Detect which cell encompasses the target text, then output its [x, y] center coordinate. 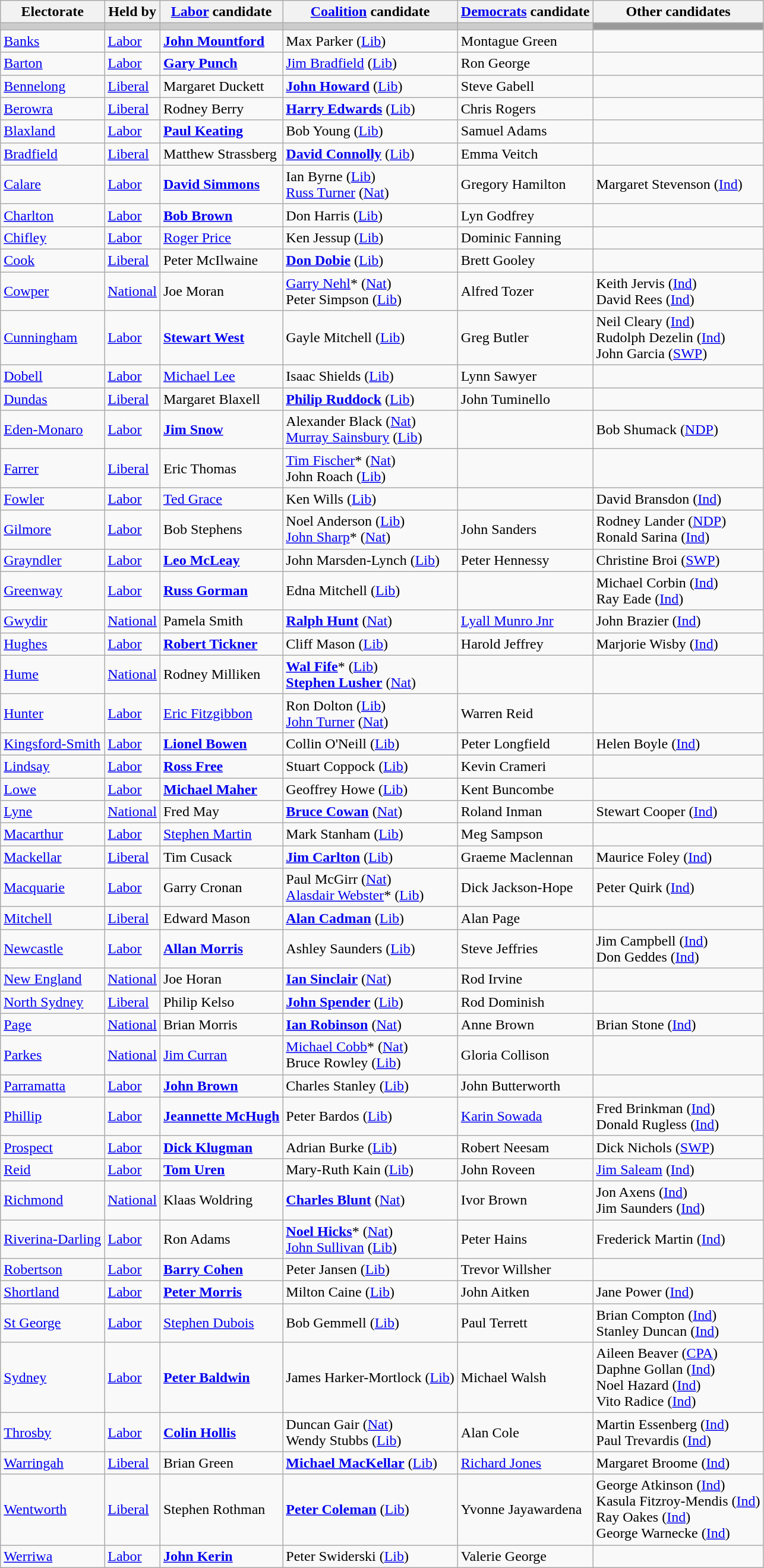
Rodney Milliken [221, 675]
Lyn Godfrey [525, 215]
Maurice Foley (Ind) [678, 857]
Valerie George [525, 1556]
Adrian Burke (Lib) [370, 1147]
John Howard (Lib) [370, 86]
John Tuminello [525, 399]
New England [52, 979]
Newcastle [52, 949]
Martin Essenberg (Ind)Paul Trevardis (Ind) [678, 1433]
Lindsay [52, 766]
Russ Gorman [221, 590]
Eric Thomas [221, 468]
Jon Axens (Ind)Jim Saunders (Ind) [678, 1200]
David Connolly (Lib) [370, 154]
Marjorie Wisby (Ind) [678, 644]
Edward Mason [221, 918]
Harry Edwards (Lib) [370, 109]
Lowe [52, 789]
Allan Morris [221, 949]
Warringah [52, 1463]
Cliff Mason (Lib) [370, 644]
Grayndler [52, 560]
Ashley Saunders (Lib) [370, 949]
Jeannette McHugh [221, 1117]
Macquarie [52, 887]
Greg Butler [525, 338]
Lyne [52, 812]
Jim Snow [221, 430]
Matthew Strassberg [221, 154]
Peter Coleman (Lib) [370, 1510]
Macarthur [52, 834]
Wentworth [52, 1510]
Dundas [52, 399]
John Spender (Lib) [370, 1002]
Peter Baldwin [221, 1378]
Ian Byrne (Lib)Russ Turner (Nat) [370, 184]
Stuart Coppock (Lib) [370, 766]
Peter Hennessy [525, 560]
Joe Horan [221, 979]
Ian Robinson (Nat) [370, 1025]
Philip Ruddock (Lib) [370, 399]
Jim Campbell (Ind)Don Geddes (Ind) [678, 949]
Cowper [52, 291]
Cunningham [52, 338]
Greenway [52, 590]
Peter Jansen (Lib) [370, 1270]
Fred Brinkman (Ind)Donald Rugless (Ind) [678, 1117]
Charles Stanley (Lib) [370, 1086]
Prospect [52, 1147]
Brian Green [221, 1463]
Ron Adams [221, 1239]
Montague Green [525, 41]
Stephen Dubois [221, 1323]
Margaret Stevenson (Ind) [678, 184]
Stephen Martin [221, 834]
Kevin Crameri [525, 766]
Klaas Woldring [221, 1200]
Democrats candidate [525, 12]
Michael Lee [221, 377]
Alan Page [525, 918]
Duncan Gair (Nat)Wendy Stubbs (Lib) [370, 1433]
Barton [52, 64]
Peter Morris [221, 1292]
Bennelong [52, 86]
Rodney Berry [221, 109]
Cook [52, 260]
Banks [52, 41]
Anne Brown [525, 1025]
Paul Keating [221, 131]
Eden-Monaro [52, 430]
John Aitken [525, 1292]
Mark Stanham (Lib) [370, 834]
Rod Irvine [525, 979]
Gayle Mitchell (Lib) [370, 338]
John Brown [221, 1086]
Samuel Adams [525, 131]
Ralph Hunt (Nat) [370, 621]
Hughes [52, 644]
Lyall Munro Jnr [525, 621]
Robert Tickner [221, 644]
Noel Hicks* (Nat)John Sullivan (Lib) [370, 1239]
Berowra [52, 109]
Alfred Tozer [525, 291]
Gwydir [52, 621]
Richard Jones [525, 1463]
Ron Dolton (Lib)John Turner (Nat) [370, 713]
Colin Hollis [221, 1433]
North Sydney [52, 1002]
Margaret Blaxell [221, 399]
Wal Fife* (Lib)Stephen Lusher (Nat) [370, 675]
Lionel Bowen [221, 744]
George Atkinson (Ind)Kasula Fitzroy-Mendis (Ind)Ray Oakes (Ind)George Warnecke (Ind) [678, 1510]
Stewart West [221, 338]
Richmond [52, 1200]
Max Parker (Lib) [370, 41]
Philip Kelso [221, 1002]
Hunter [52, 713]
Paul Terrett [525, 1323]
Dobell [52, 377]
Calare [52, 184]
Isaac Shields (Lib) [370, 377]
Alan Cole [525, 1433]
Warren Reid [525, 713]
Edna Mitchell (Lib) [370, 590]
Graeme Maclennan [525, 857]
John Sanders [525, 530]
Other candidates [678, 12]
Farrer [52, 468]
Reid [52, 1169]
Michael Corbin (Ind)Ray Eade (Ind) [678, 590]
Ross Free [221, 766]
Jim Saleam (Ind) [678, 1169]
Don Dobie (Lib) [370, 260]
Michael Cobb* (Nat)Bruce Rowley (Lib) [370, 1055]
Bradfield [52, 154]
Shortland [52, 1292]
Michael MacKellar (Lib) [370, 1463]
Chris Rogers [525, 109]
Tim Fischer* (Nat)John Roach (Lib) [370, 468]
Peter Longfield [525, 744]
Helen Boyle (Ind) [678, 744]
Frederick Martin (Ind) [678, 1239]
Harold Jeffrey [525, 644]
Keith Jervis (Ind)David Rees (Ind) [678, 291]
Dick Klugman [221, 1147]
Kingsford-Smith [52, 744]
Milton Caine (Lib) [370, 1292]
Collin O'Neill (Lib) [370, 744]
Bob Brown [221, 215]
David Bransdon (Ind) [678, 499]
Dominic Fanning [525, 238]
Brian Morris [221, 1025]
Garry Cronan [221, 887]
Fowler [52, 499]
Michael Maher [221, 789]
Roger Price [221, 238]
Bob Young (Lib) [370, 131]
Sydney [52, 1378]
Alan Cadman (Lib) [370, 918]
Bob Gemmell (Lib) [370, 1323]
Margaret Broome (Ind) [678, 1463]
John Brazier (Ind) [678, 621]
John Butterworth [525, 1086]
Leo McLeay [221, 560]
Charlton [52, 215]
Fred May [221, 812]
James Harker-Mortlock (Lib) [370, 1378]
Robertson [52, 1270]
Robert Neesam [525, 1147]
Ivor Brown [525, 1200]
Peter Hains [525, 1239]
Werriwa [52, 1556]
Roland Inman [525, 812]
Tim Cusack [221, 857]
Page [52, 1025]
Bruce Cowan (Nat) [370, 812]
Jim Carlton (Lib) [370, 857]
Peter Bardos (Lib) [370, 1117]
Lynn Sawyer [525, 377]
Geoffrey Howe (Lib) [370, 789]
Neil Cleary (Ind)Rudolph Dezelin (Ind)John Garcia (SWP) [678, 338]
St George [52, 1323]
Labor candidate [221, 12]
Hume [52, 675]
Ted Grace [221, 499]
Noel Anderson (Lib)John Sharp* (Nat) [370, 530]
Margaret Duckett [221, 86]
Meg Sampson [525, 834]
Charles Blunt (Nat) [370, 1200]
Michael Walsh [525, 1378]
Joe Moran [221, 291]
Brett Gooley [525, 260]
Gary Punch [221, 64]
Eric Fitzgibbon [221, 713]
Jim Curran [221, 1055]
Gloria Collison [525, 1055]
Rodney Lander (NDP)Ronald Sarina (Ind) [678, 530]
Pamela Smith [221, 621]
Steve Jeffries [525, 949]
Peter McIlwaine [221, 260]
Gregory Hamilton [525, 184]
Bob Stephens [221, 530]
Ken Jessup (Lib) [370, 238]
Coalition candidate [370, 12]
Brian Stone (Ind) [678, 1025]
Riverina-Darling [52, 1239]
Mary-Ruth Kain (Lib) [370, 1169]
Karin Sowada [525, 1117]
Ken Wills (Lib) [370, 499]
Peter Quirk (Ind) [678, 887]
Gilmore [52, 530]
Don Harris (Lib) [370, 215]
Emma Veitch [525, 154]
Alexander Black (Nat)Murray Sainsbury (Lib) [370, 430]
John Roveen [525, 1169]
Stewart Cooper (Ind) [678, 812]
Kent Buncombe [525, 789]
Ron George [525, 64]
Phillip [52, 1117]
Garry Nehl* (Nat)Peter Simpson (Lib) [370, 291]
Ian Sinclair (Nat) [370, 979]
Throsby [52, 1433]
Dick Nichols (SWP) [678, 1147]
Blaxland [52, 131]
Jim Bradfield (Lib) [370, 64]
Rod Dominish [525, 1002]
Bob Shumack (NDP) [678, 430]
John Marsden-Lynch (Lib) [370, 560]
Yvonne Jayawardena [525, 1510]
Held by [132, 12]
Parramatta [52, 1086]
Jane Power (Ind) [678, 1292]
Mackellar [52, 857]
Barry Cohen [221, 1270]
Trevor Willsher [525, 1270]
Aileen Beaver (CPA)Daphne Gollan (Ind)Noel Hazard (Ind)Vito Radice (Ind) [678, 1378]
Parkes [52, 1055]
Dick Jackson-Hope [525, 887]
Chifley [52, 238]
John Kerin [221, 1556]
Peter Swiderski (Lib) [370, 1556]
Steve Gabell [525, 86]
David Simmons [221, 184]
Electorate [52, 12]
Tom Uren [221, 1169]
Christine Broi (SWP) [678, 560]
Brian Compton (Ind)Stanley Duncan (Ind) [678, 1323]
Paul McGirr (Nat)Alasdair Webster* (Lib) [370, 887]
Stephen Rothman [221, 1510]
Mitchell [52, 918]
John Mountford [221, 41]
